Return [x, y] of the center of cell containing provided text 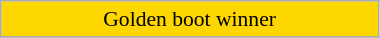
Golden boot winner [190, 19]
